Output the (x, y) coordinate of the center of the cell containing the given text.  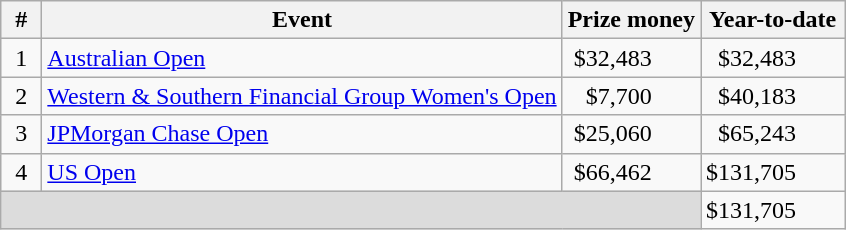
Event (302, 20)
$40,183 (772, 96)
4 (22, 172)
$7,700 (631, 96)
US Open (302, 172)
3 (22, 134)
Year-to-date (772, 20)
$25,060 (631, 134)
$66,462 (631, 172)
Prize money (631, 20)
$65,243 (772, 134)
1 (22, 58)
Western & Southern Financial Group Women's Open (302, 96)
Australian Open (302, 58)
JPMorgan Chase Open (302, 134)
2 (22, 96)
# (22, 20)
